Pinpoint the cell where the given text exists, returning its (X, Y) midpoint coordinate. 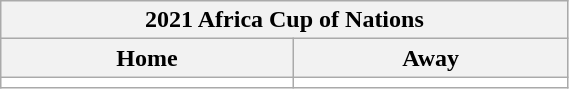
Away (430, 58)
2021 Africa Cup of Nations (284, 20)
Home (148, 58)
